Identify which cell holds the provided text, then report its [X, Y] central coordinate. 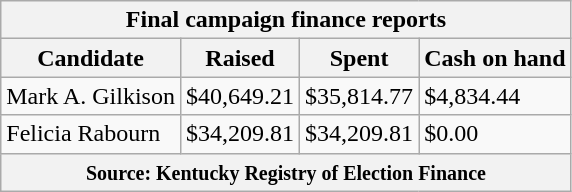
Mark A. Gilkison [91, 96]
$4,834.44 [495, 96]
Source: Kentucky Registry of Election Finance [286, 172]
Cash on hand [495, 58]
$40,649.21 [240, 96]
Raised [240, 58]
Spent [360, 58]
$35,814.77 [360, 96]
$0.00 [495, 134]
Final campaign finance reports [286, 20]
Felicia Rabourn [91, 134]
Candidate [91, 58]
